Identify which cell holds the provided text, then report its (X, Y) central coordinate. 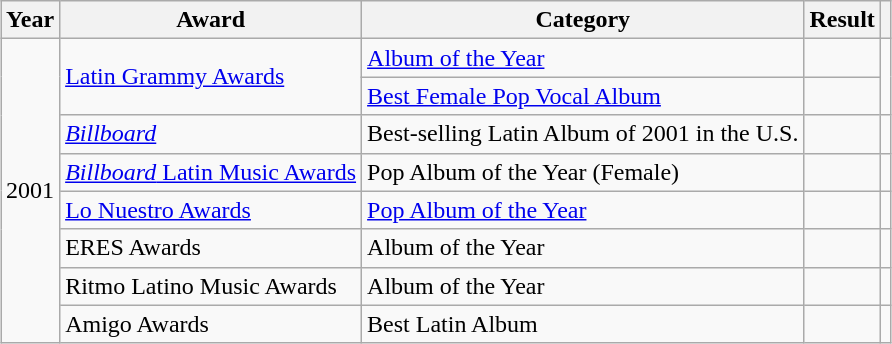
ERES Awards (211, 248)
Result (842, 20)
Award (211, 20)
Best-selling Latin Album of 2001 in the U.S. (583, 134)
Pop Album of the Year (583, 210)
Best Latin Album (583, 324)
2001 (30, 191)
Pop Album of the Year (Female) (583, 172)
Latin Grammy Awards (211, 77)
Best Female Pop Vocal Album (583, 96)
Ritmo Latino Music Awards (211, 286)
Amigo Awards (211, 324)
Category (583, 20)
Billboard Latin Music Awards (211, 172)
Lo Nuestro Awards (211, 210)
Billboard (211, 134)
Year (30, 20)
